Search for the cell housing the specified text and yield its [X, Y] center coordinate. 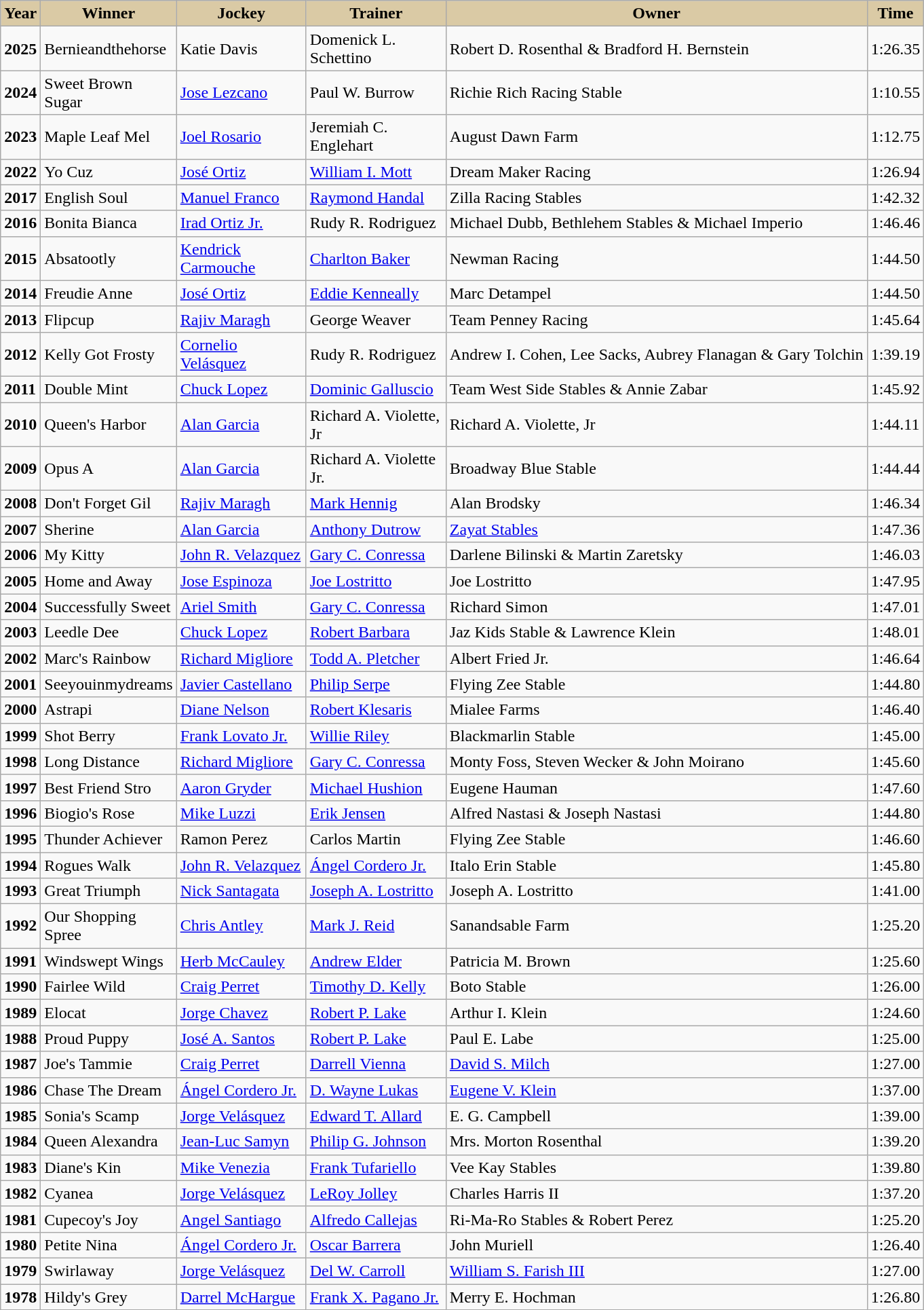
Seeyouinmydreams [109, 684]
Oscar Barrera [376, 1245]
Edward T. Allard [376, 1116]
Broadway Blue Stable [657, 468]
Sherine [109, 529]
Alfredo Callejas [376, 1219]
Mike Venezia [242, 1167]
2014 [20, 293]
Don't Forget Gil [109, 504]
1982 [20, 1193]
Dominic Galluscio [376, 389]
2011 [20, 389]
Eugene Hauman [657, 787]
Paul W. Burrow [376, 92]
Italo Erin Stable [657, 865]
Monty Foss, Steven Wecker & John Moirano [657, 762]
1984 [20, 1142]
Raymond Handal [376, 198]
1:45.92 [896, 389]
1997 [20, 787]
Robert D. Rosenthal & Bradford H. Bernstein [657, 49]
Long Distance [109, 762]
Queen Alexandra [109, 1142]
Carlos Martin [376, 839]
1:25.00 [896, 1038]
1:12.75 [896, 137]
1:45.00 [896, 736]
Darrel McHargue [242, 1297]
1978 [20, 1297]
John Muriell [657, 1245]
Windswept Wings [109, 961]
Winner [109, 14]
2017 [20, 198]
1:42.32 [896, 198]
Robert Barbara [376, 633]
1:45.80 [896, 865]
Katie Davis [242, 49]
Javier Castellano [242, 684]
Michael Dubb, Bethlehem Stables & Michael Imperio [657, 223]
2022 [20, 172]
1:45.60 [896, 762]
Sanandsable Farm [657, 926]
Herb McCauley [242, 961]
Ramon Perez [242, 839]
Richard Simon [657, 607]
1:45.64 [896, 319]
Double Mint [109, 389]
Leedle Dee [109, 633]
Our Shopping Spree [109, 926]
1981 [20, 1219]
Ri-Ma-Ro Stables & Robert Perez [657, 1219]
1:44.11 [896, 424]
1983 [20, 1167]
2008 [20, 504]
Rogues Walk [109, 865]
Swirlaway [109, 1271]
Sonia's Scamp [109, 1116]
Manuel Franco [242, 198]
Dream Maker Racing [657, 172]
1987 [20, 1064]
2007 [20, 529]
Blackmarlin Stable [657, 736]
Darlene Bilinski & Martin Zaretsky [657, 555]
1:41.00 [896, 891]
1:48.01 [896, 633]
1990 [20, 987]
Fairlee Wild [109, 987]
Hildy's Grey [109, 1297]
Zayat Stables [657, 529]
Joel Rosario [242, 137]
Mike Luzzi [242, 813]
Frank Tufariello [376, 1167]
2024 [20, 92]
Bonita Bianca [109, 223]
1:47.01 [896, 607]
1979 [20, 1271]
Frank Lovato Jr. [242, 736]
1:46.40 [896, 710]
Chase The Dream [109, 1090]
1989 [20, 1013]
1993 [20, 891]
1991 [20, 961]
Alfred Nastasi & Joseph Nastasi [657, 813]
Philip Serpe [376, 684]
Darrell Vienna [376, 1064]
Charles Harris II [657, 1193]
Angel Santiago [242, 1219]
Flipcup [109, 319]
1:47.95 [896, 581]
Nick Santagata [242, 891]
Todd A. Pletcher [376, 658]
Mark J. Reid [376, 926]
English Soul [109, 198]
1:46.03 [896, 555]
Best Friend Stro [109, 787]
1:39.80 [896, 1167]
Jorge Chavez [242, 1013]
Timothy D. Kelly [376, 987]
Andrew I. Cohen, Lee Sacks, Aubrey Flanagan & Gary Tolchin [657, 354]
Team Penney Racing [657, 319]
LeRoy Jolley [376, 1193]
Diane Nelson [242, 710]
Jockey [242, 14]
Jean-Luc Samyn [242, 1142]
2023 [20, 137]
Charlton Baker [376, 258]
1:25.60 [896, 961]
1994 [20, 865]
Merry E. Hochman [657, 1297]
1:26.35 [896, 49]
Philip G. Johnson [376, 1142]
Yo Cuz [109, 172]
1:37.00 [896, 1090]
1992 [20, 926]
Richie Rich Racing Stable [657, 92]
Shot Berry [109, 736]
2016 [20, 223]
1:39.00 [896, 1116]
D. Wayne Lukas [376, 1090]
2013 [20, 319]
Erik Jensen [376, 813]
2012 [20, 354]
Petite Nina [109, 1245]
Opus A [109, 468]
George Weaver [376, 319]
2000 [20, 710]
1:26.94 [896, 172]
Elocat [109, 1013]
Home and Away [109, 581]
Year [20, 14]
Chris Antley [242, 926]
Queen's Harbor [109, 424]
2002 [20, 658]
1:47.60 [896, 787]
1:26.00 [896, 987]
1:24.60 [896, 1013]
1980 [20, 1245]
Maple Leaf Mel [109, 137]
Biogio's Rose [109, 813]
Boto Stable [657, 987]
José A. Santos [242, 1038]
1985 [20, 1116]
Albert Fried Jr. [657, 658]
1:37.20 [896, 1193]
Kendrick Carmouche [242, 258]
1986 [20, 1090]
1:26.40 [896, 1245]
Frank X. Pagano Jr. [376, 1297]
Alan Brodsky [657, 504]
2015 [20, 258]
David S. Milch [657, 1064]
1:39.20 [896, 1142]
Mark Hennig [376, 504]
Bernieandthehorse [109, 49]
Patricia M. Brown [657, 961]
Freudie Anne [109, 293]
Jose Lezcano [242, 92]
Jaz Kids Stable & Lawrence Klein [657, 633]
2005 [20, 581]
Cyanea [109, 1193]
2025 [20, 49]
Successfully Sweet [109, 607]
Aaron Gryder [242, 787]
Jeremiah C. Englehart [376, 137]
1995 [20, 839]
Zilla Racing Stables [657, 198]
Mialee Farms [657, 710]
Team West Side Stables & Annie Zabar [657, 389]
Diane's Kin [109, 1167]
Eddie Kenneally [376, 293]
1:44.44 [896, 468]
Joe's Tammie [109, 1064]
Eugene V. Klein [657, 1090]
1998 [20, 762]
Owner [657, 14]
1:39.19 [896, 354]
1:10.55 [896, 92]
Sweet Brown Sugar [109, 92]
E. G. Campbell [657, 1116]
Time [896, 14]
Astrapi [109, 710]
Marc's Rainbow [109, 658]
Cornelio Velásquez [242, 354]
William S. Farish III [657, 1271]
Arthur I. Klein [657, 1013]
Richard A. Violette Jr. [376, 468]
2001 [20, 684]
2006 [20, 555]
1:46.64 [896, 658]
August Dawn Farm [657, 137]
1:26.80 [896, 1297]
2009 [20, 468]
Anthony Dutrow [376, 529]
1:47.36 [896, 529]
Absatootly [109, 258]
Thunder Achiever [109, 839]
Mrs. Morton Rosenthal [657, 1142]
Domenick L. Schettino [376, 49]
Newman Racing [657, 258]
Willie Riley [376, 736]
1999 [20, 736]
Marc Detampel [657, 293]
Proud Puppy [109, 1038]
Paul E. Labe [657, 1038]
Andrew Elder [376, 961]
Kelly Got Frosty [109, 354]
2010 [20, 424]
2004 [20, 607]
Vee Kay Stables [657, 1167]
Michael Hushion [376, 787]
Cupecoy's Joy [109, 1219]
Ariel Smith [242, 607]
William I. Mott [376, 172]
Trainer [376, 14]
1:46.34 [896, 504]
Jose Espinoza [242, 581]
1988 [20, 1038]
1:46.46 [896, 223]
Robert Klesaris [376, 710]
2003 [20, 633]
Del W. Carroll [376, 1271]
My Kitty [109, 555]
1:46.60 [896, 839]
Irad Ortiz Jr. [242, 223]
Great Triumph [109, 891]
1996 [20, 813]
